Provide the [x, y] coordinate of the cell's center where the given text is located.  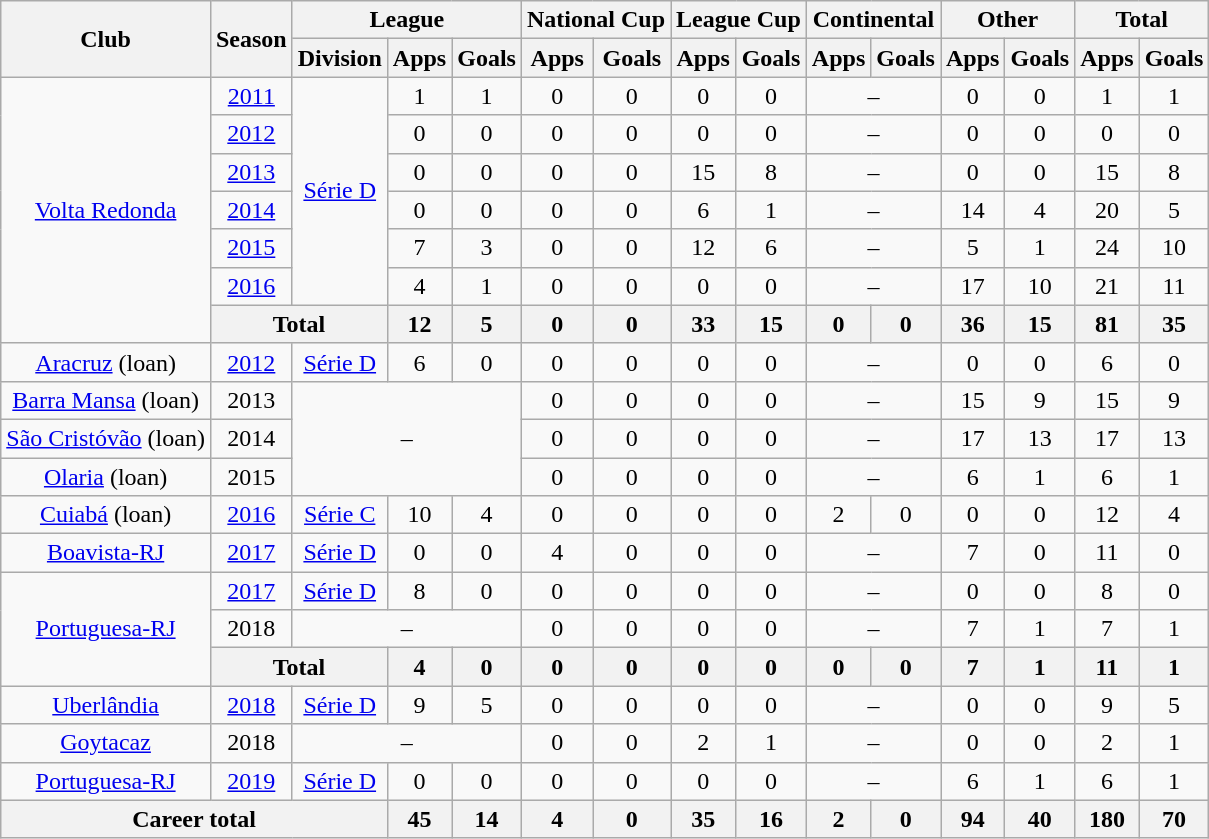
Aracruz (loan) [106, 362]
Division [340, 58]
Goytacaz [106, 743]
Career total [194, 819]
21 [1107, 286]
20 [1107, 210]
45 [419, 819]
National Cup [596, 20]
70 [1174, 819]
Season [251, 39]
Volta Redonda [106, 210]
Barra Mansa (loan) [106, 400]
24 [1107, 248]
Boavista-RJ [106, 553]
3 [487, 248]
36 [972, 324]
180 [1107, 819]
Série C [340, 515]
94 [972, 819]
Club [106, 39]
Uberlândia [106, 705]
Other [1007, 20]
League Cup [739, 20]
Olaria (loan) [106, 477]
16 [772, 819]
Cuiabá (loan) [106, 515]
81 [1107, 324]
33 [704, 324]
Continental [873, 20]
2019 [251, 781]
League [406, 20]
40 [1040, 819]
2011 [251, 96]
São Cristóvão (loan) [106, 438]
